Search for the cell housing the specified text and yield its (X, Y) center coordinate. 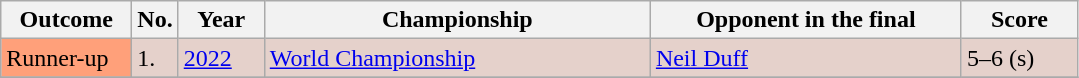
Championship (457, 20)
World Championship (457, 58)
Neil Duff (806, 58)
Outcome (66, 20)
Runner-up (66, 58)
5–6 (s) (1019, 58)
2022 (221, 58)
Opponent in the final (806, 20)
Year (221, 20)
No. (155, 20)
Score (1019, 20)
1. (155, 58)
